Return [X, Y] of the center of cell containing provided text 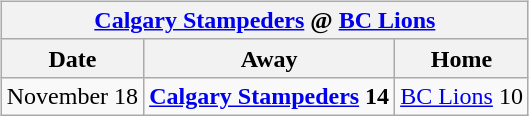
November 18 [72, 96]
Calgary Stampeders @ BC Lions [264, 20]
BC Lions 10 [462, 96]
Date [72, 58]
Calgary Stampeders 14 [270, 96]
Away [270, 58]
Home [462, 58]
